Identify which cell holds the provided text, then report its (x, y) central coordinate. 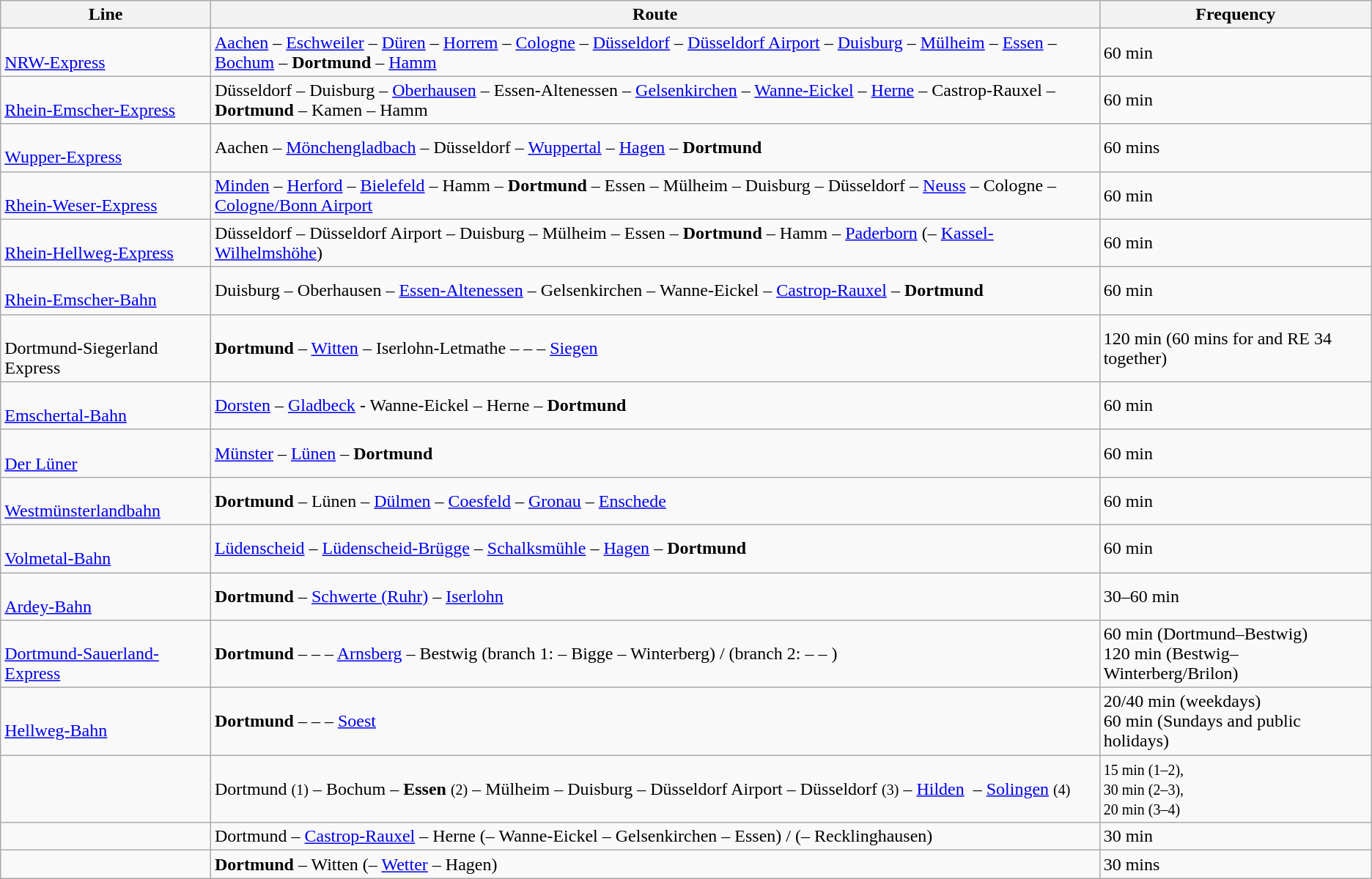
Hellweg-Bahn (106, 722)
Aachen – Eschweiler – Düren – Horrem – Cologne – Düsseldorf – Düsseldorf Airport – Duisburg – Mülheim – Essen – Bochum – Dortmund – Hamm (655, 53)
Emschertal-Bahn (106, 406)
Duisburg – Oberhausen – Essen-Altenessen – Gelsenkirchen – Wanne-Eickel – Castrop-Rauxel – Dortmund (655, 290)
Düsseldorf – Düsseldorf Airport – Duisburg – Mülheim – Essen – Dortmund – Hamm – Paderborn (– Kassel-Wilhelmshöhe) (655, 243)
60 min (Dortmund–Bestwig)120 min (Bestwig–Winterberg/Brilon) (1236, 654)
Dortmund – – – Arnsberg – Bestwig (branch 1: – Bigge – Winterberg) / (branch 2: – – ) (655, 654)
15 min (1–2),30 min (2–3),20 min (3–4) (1236, 789)
Dortmund – – – Soest (655, 722)
Dortmund – Witten – Iserlohn-Letmathe – – – Siegen (655, 348)
Rhein-Emscher-Bahn (106, 290)
Dortmund-Sauerland-Express (106, 654)
Dortmund – Schwerte (Ruhr) – Iserlohn (655, 596)
Dortmund – Witten (– Wetter – Hagen) (655, 864)
Der Lüner (106, 453)
20/40 min (weekdays)60 min (Sundays and public holidays) (1236, 722)
Dortmund – Lünen – Dülmen – Coesfeld – Gronau – Enschede (655, 501)
Minden – Herford – Bielefeld – Hamm – Dortmund – Essen – Mülheim – Duisburg – Düsseldorf – Neuss – Cologne – Cologne/Bonn Airport (655, 195)
Münster – Lünen – Dortmund (655, 453)
Dorsten – Gladbeck - Wanne-Eickel – Herne – Dortmund (655, 406)
Lüdenscheid – Lüdenscheid-Brügge – Schalksmühle – Hagen – Dortmund (655, 548)
Ardey-Bahn (106, 596)
Rhein-Weser-Express (106, 195)
NRW-Express (106, 53)
Rhein-Hellweg-Express (106, 243)
Rhein-Emscher-Express (106, 100)
30–60 min (1236, 596)
Dortmund-Siegerland Express (106, 348)
30 mins (1236, 864)
Volmetal-Bahn (106, 548)
Westmünsterlandbahn (106, 501)
120 min (60 mins for and RE 34 together) (1236, 348)
Line (106, 15)
Route (655, 15)
60 mins (1236, 148)
Düsseldorf – Duisburg – Oberhausen – Essen-Altenessen – Gelsenkirchen – Wanne-Eickel – Herne – Castrop-Rauxel – Dortmund – Kamen – Hamm (655, 100)
30 min (1236, 837)
Frequency (1236, 15)
Dortmund (1) – Bochum – Essen (2) – Mülheim – Duisburg – Düsseldorf Airport – Düsseldorf (3) – Hilden – Solingen (4) (655, 789)
Wupper-Express (106, 148)
Aachen – Mönchengladbach – Düsseldorf – Wuppertal – Hagen – Dortmund (655, 148)
Dortmund – Castrop-Rauxel – Herne (– Wanne-Eickel – Gelsenkirchen – Essen) / (– Recklinghausen) (655, 837)
